From the cell containing the given text, extract its center point as [X, Y] coordinate. 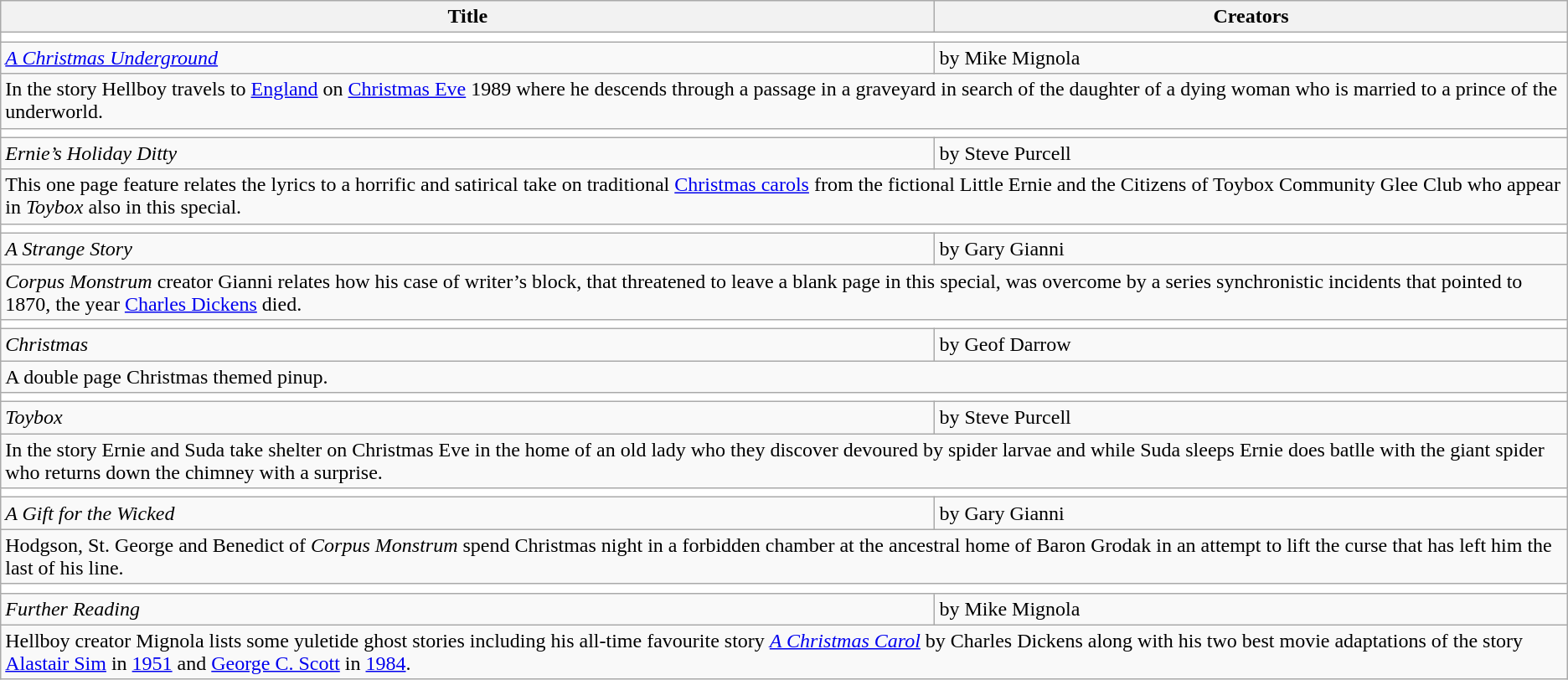
A double page Christmas themed pinup. [784, 376]
A Christmas Underground [467, 58]
Further Reading [467, 609]
Toybox [467, 418]
Creators [1251, 17]
by Geof Darrow [1251, 344]
Title [467, 17]
A Gift for the Wicked [467, 513]
A Strange Story [467, 249]
Ernie’s Holiday Ditty [467, 153]
Christmas [467, 344]
